Scan for the cell matching the given text and deliver its (X, Y) coordinate at center. 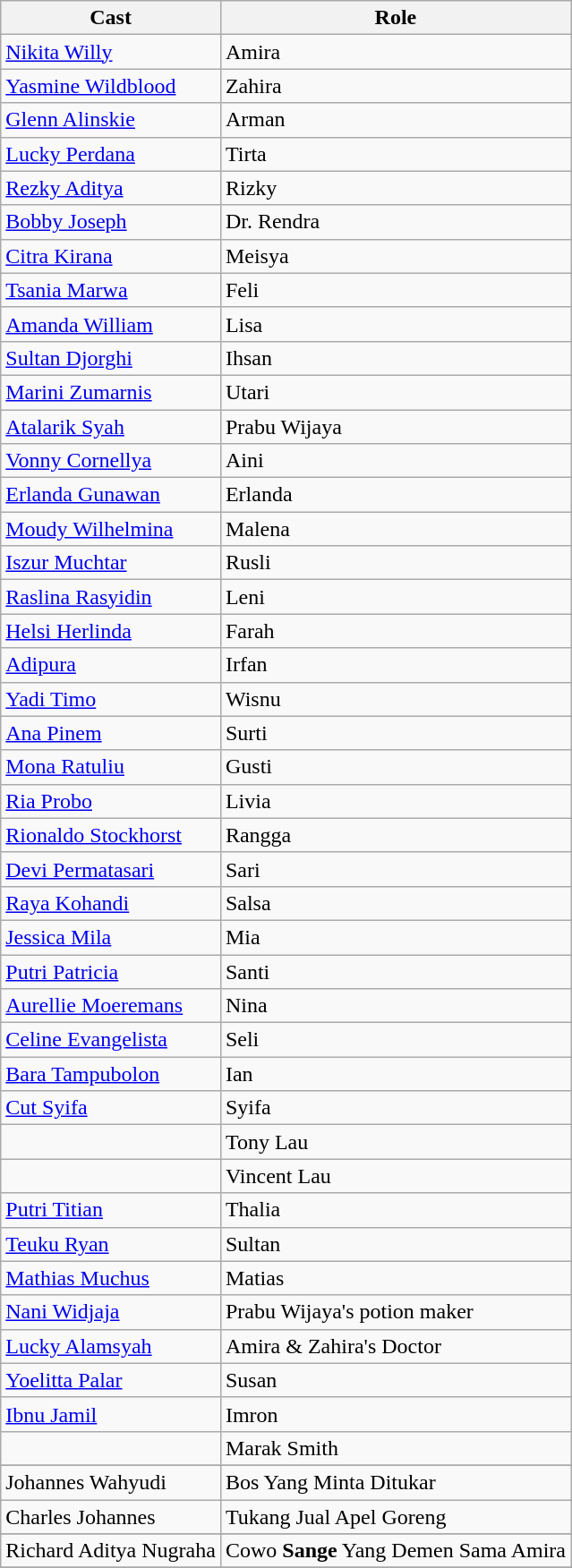
Putri Titian (111, 1210)
Ibnu Jamil (111, 1414)
Nina (396, 1006)
Moudy Wilhelmina (111, 529)
Rusli (396, 563)
Mia (396, 937)
Vincent Lau (396, 1176)
Cowo Sange Yang Demen Sama Amira (396, 1551)
Sari (396, 869)
Devi Permatasari (111, 869)
Adipura (111, 665)
Prabu Wijaya's potion maker (396, 1312)
Tukang Jual Apel Goreng (396, 1517)
Yadi Timo (111, 699)
Amira (396, 52)
Marak Smith (396, 1448)
Tirta (396, 154)
Cut Syifa (111, 1108)
Bara Tampubolon (111, 1074)
Tsania Marwa (111, 290)
Surti (396, 733)
Celine Evangelista (111, 1040)
Atalarik Syah (111, 427)
Putri Patricia (111, 971)
Prabu Wijaya (396, 427)
Wisnu (396, 699)
Role (396, 18)
Mona Ratuliu (111, 767)
Iszur Muchtar (111, 563)
Ihsan (396, 358)
Zahira (396, 86)
Marini Zumarnis (111, 392)
Citra Kirana (111, 256)
Rionaldo Stockhorst (111, 835)
Imron (396, 1414)
Arman (396, 120)
Syifa (396, 1108)
Leni (396, 597)
Yoelitta Palar (111, 1380)
Erlanda Gunawan (111, 495)
Rangga (396, 835)
Ana Pinem (111, 733)
Aurellie Moeremans (111, 1006)
Gusti (396, 767)
Glenn Alinskie (111, 120)
Teuku Ryan (111, 1244)
Bobby Joseph (111, 222)
Charles Johannes (111, 1517)
Matias (396, 1278)
Raslina Rasyidin (111, 597)
Dr. Rendra (396, 222)
Santi (396, 971)
Salsa (396, 903)
Susan (396, 1380)
Tony Lau (396, 1142)
Mathias Muchus (111, 1278)
Sultan Djorghi (111, 358)
Rezky Aditya (111, 188)
Erlanda (396, 495)
Nani Widjaja (111, 1312)
Farah (396, 631)
Vonny Cornellya (111, 461)
Meisya (396, 256)
Lucky Perdana (111, 154)
Lucky Alamsyah (111, 1346)
Nikita Willy (111, 52)
Bos Yang Minta Ditukar (396, 1482)
Livia (396, 801)
Richard Aditya Nugraha (111, 1551)
Johannes Wahyudi (111, 1482)
Ian (396, 1074)
Feli (396, 290)
Utari (396, 392)
Cast (111, 18)
Seli (396, 1040)
Aini (396, 461)
Amira & Zahira's Doctor (396, 1346)
Yasmine Wildblood (111, 86)
Thalia (396, 1210)
Helsi Herlinda (111, 631)
Jessica Mila (111, 937)
Rizky (396, 188)
Ria Probo (111, 801)
Sultan (396, 1244)
Irfan (396, 665)
Raya Kohandi (111, 903)
Malena (396, 529)
Amanda William (111, 324)
Lisa (396, 324)
